For the text-containing cell, return its midpoint in [X, Y] coordinate format. 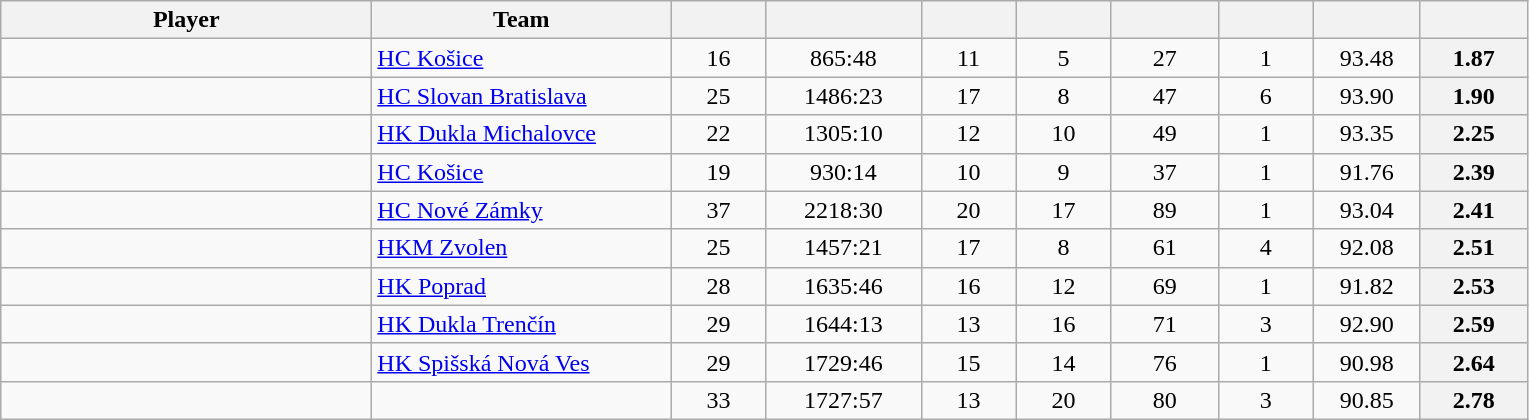
14 [1064, 362]
930:14 [844, 172]
1.90 [1474, 96]
28 [718, 286]
89 [1164, 210]
6 [1266, 96]
HK Dukla Trenčín [522, 324]
HK Poprad [522, 286]
1486:23 [844, 96]
90.85 [1366, 400]
1457:21 [844, 248]
93.35 [1366, 134]
4 [1266, 248]
1729:46 [844, 362]
92.90 [1366, 324]
HC Nové Zámky [522, 210]
92.08 [1366, 248]
Team [522, 20]
2.78 [1474, 400]
9 [1064, 172]
22 [718, 134]
2.51 [1474, 248]
2.64 [1474, 362]
1305:10 [844, 134]
HC Slovan Bratislava [522, 96]
93.04 [1366, 210]
1635:46 [844, 286]
2.41 [1474, 210]
5 [1064, 58]
69 [1164, 286]
HK Spišská Nová Ves [522, 362]
15 [968, 362]
19 [718, 172]
2.53 [1474, 286]
71 [1164, 324]
49 [1164, 134]
HKM Zvolen [522, 248]
Player [186, 20]
865:48 [844, 58]
80 [1164, 400]
76 [1164, 362]
1727:57 [844, 400]
11 [968, 58]
1644:13 [844, 324]
91.76 [1366, 172]
47 [1164, 96]
2.59 [1474, 324]
90.98 [1366, 362]
2.25 [1474, 134]
1.87 [1474, 58]
93.90 [1366, 96]
61 [1164, 248]
2.39 [1474, 172]
91.82 [1366, 286]
2218:30 [844, 210]
HK Dukla Michalovce [522, 134]
93.48 [1366, 58]
33 [718, 400]
27 [1164, 58]
